Find where the given text appears and provide that cell's center as [x, y] coordinate. 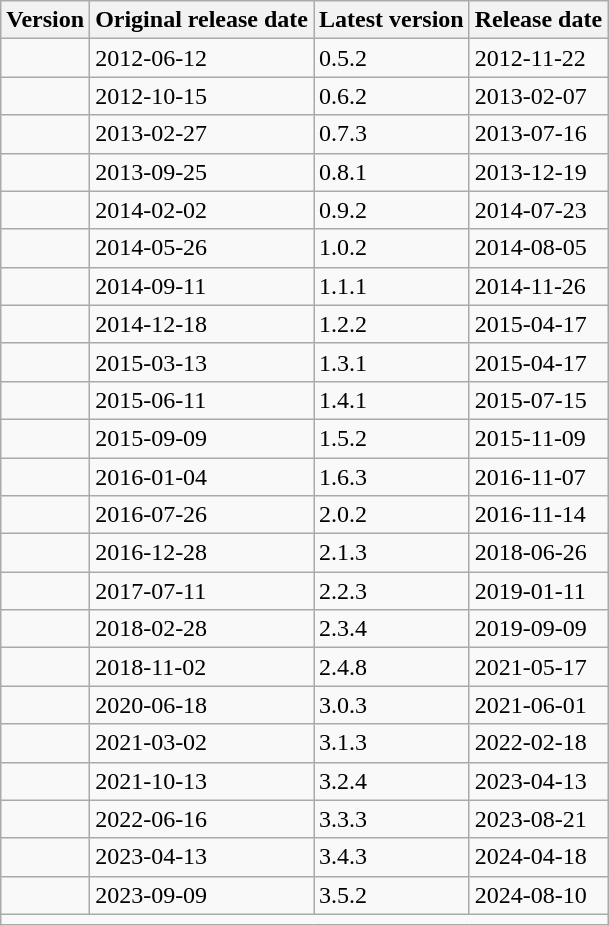
2012-06-12 [202, 58]
1.2.2 [392, 324]
2024-08-10 [538, 895]
2020-06-18 [202, 705]
0.6.2 [392, 96]
Original release date [202, 20]
2016-11-07 [538, 477]
2018-11-02 [202, 667]
2023-09-09 [202, 895]
2019-01-11 [538, 591]
2014-05-26 [202, 248]
0.9.2 [392, 210]
2014-02-02 [202, 210]
3.4.3 [392, 857]
2.1.3 [392, 553]
2014-07-23 [538, 210]
1.0.2 [392, 248]
1.6.3 [392, 477]
2015-09-09 [202, 438]
2014-08-05 [538, 248]
0.5.2 [392, 58]
2014-09-11 [202, 286]
2014-11-26 [538, 286]
2.3.4 [392, 629]
2021-03-02 [202, 743]
1.4.1 [392, 400]
2013-09-25 [202, 172]
2016-07-26 [202, 515]
2019-09-09 [538, 629]
2024-04-18 [538, 857]
Release date [538, 20]
2012-11-22 [538, 58]
2012-10-15 [202, 96]
2018-06-26 [538, 553]
2013-07-16 [538, 134]
2015-06-11 [202, 400]
3.5.2 [392, 895]
2015-03-13 [202, 362]
2.2.3 [392, 591]
2016-01-04 [202, 477]
1.1.1 [392, 286]
2021-05-17 [538, 667]
1.3.1 [392, 362]
2015-07-15 [538, 400]
2016-11-14 [538, 515]
2013-12-19 [538, 172]
2.4.8 [392, 667]
2013-02-27 [202, 134]
2021-10-13 [202, 781]
3.1.3 [392, 743]
2017-07-11 [202, 591]
2023-08-21 [538, 819]
2022-02-18 [538, 743]
2.0.2 [392, 515]
Version [46, 20]
0.7.3 [392, 134]
2014-12-18 [202, 324]
3.2.4 [392, 781]
2021-06-01 [538, 705]
0.8.1 [392, 172]
3.0.3 [392, 705]
Latest version [392, 20]
3.3.3 [392, 819]
2013-02-07 [538, 96]
2015-11-09 [538, 438]
2018-02-28 [202, 629]
2016-12-28 [202, 553]
1.5.2 [392, 438]
2022-06-16 [202, 819]
